Identify which cell holds the provided text, then report its (X, Y) central coordinate. 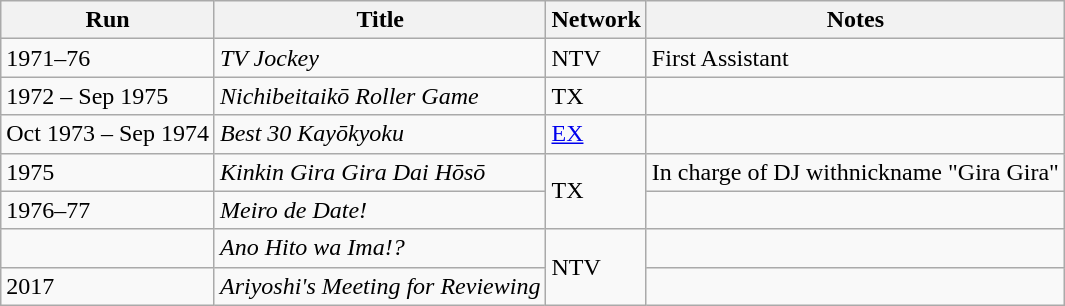
Ano Hito wa Ima!? (380, 248)
Kinkin Gira Gira Dai Hōsō (380, 172)
1975 (108, 172)
Ariyoshi's Meeting for Reviewing (380, 286)
First Assistant (855, 58)
1976–77 (108, 210)
2017 (108, 286)
1972 – Sep 1975 (108, 96)
Title (380, 20)
Nichibeitaikō Roller Game (380, 96)
Oct 1973 – Sep 1974 (108, 134)
In charge of DJ withnickname "Gira Gira" (855, 172)
Network (596, 20)
Meiro de Date! (380, 210)
Run (108, 20)
Best 30 Kayōkyoku (380, 134)
1971–76 (108, 58)
EX (596, 134)
Notes (855, 20)
TV Jockey (380, 58)
